Search for the cell housing the specified text and yield its [X, Y] center coordinate. 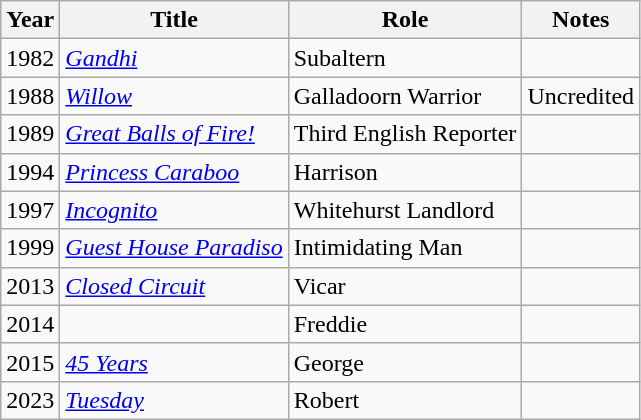
1994 [30, 172]
Role [405, 20]
1989 [30, 134]
1988 [30, 96]
2015 [30, 362]
Freddie [405, 324]
Great Balls of Fire! [174, 134]
Title [174, 20]
Willow [174, 96]
Whitehurst Landlord [405, 210]
Closed Circuit [174, 286]
1982 [30, 58]
Harrison [405, 172]
Uncredited [581, 96]
Gandhi [174, 58]
1997 [30, 210]
2023 [30, 400]
Tuesday [174, 400]
Robert [405, 400]
Subaltern [405, 58]
1999 [30, 248]
Third English Reporter [405, 134]
Incognito [174, 210]
2013 [30, 286]
2014 [30, 324]
Guest House Paradiso [174, 248]
Princess Caraboo [174, 172]
Intimidating Man [405, 248]
Year [30, 20]
Vicar [405, 286]
Galladoorn Warrior [405, 96]
45 Years [174, 362]
George [405, 362]
Notes [581, 20]
